Detect which cell encompasses the target text, then output its [X, Y] center coordinate. 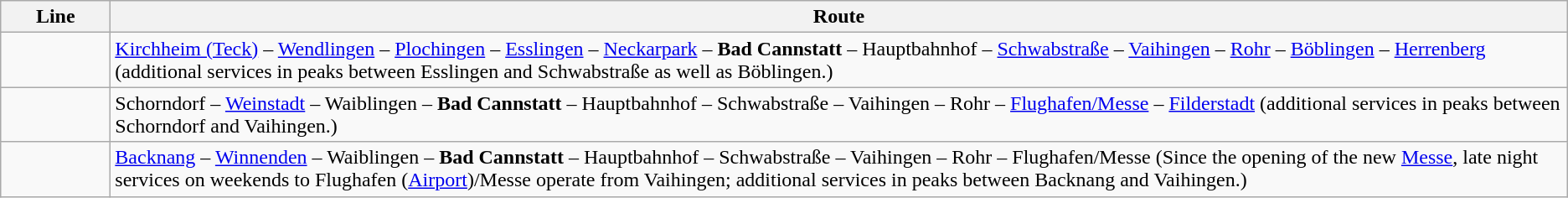
Line [55, 17]
Route [839, 17]
